Return [X, Y] of the center of cell containing provided text 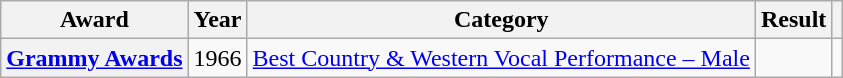
Result [793, 20]
1966 [218, 58]
Category [501, 20]
Grammy Awards [94, 58]
Year [218, 20]
Award [94, 20]
Best Country & Western Vocal Performance – Male [501, 58]
